Extract the [x, y] coordinate from the center of the cell holding the provided text.  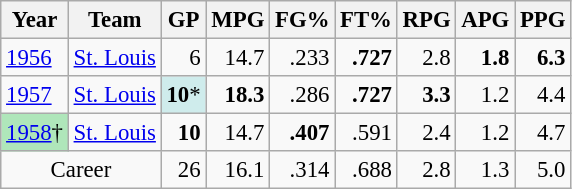
1957 [35, 95]
.688 [366, 170]
FG% [302, 20]
Career [81, 170]
1958† [35, 133]
PPG [543, 20]
MPG [238, 20]
2.4 [426, 133]
.407 [302, 133]
Team [114, 20]
3.3 [426, 95]
FT% [366, 20]
26 [184, 170]
4.7 [543, 133]
.233 [302, 58]
Year [35, 20]
1.8 [486, 58]
16.1 [238, 170]
.286 [302, 95]
6.3 [543, 58]
APG [486, 20]
1956 [35, 58]
4.4 [543, 95]
10* [184, 95]
1.3 [486, 170]
6 [184, 58]
5.0 [543, 170]
RPG [426, 20]
18.3 [238, 95]
10 [184, 133]
.314 [302, 170]
GP [184, 20]
.591 [366, 133]
